Determine the (X, Y) coordinate at the center of the cell enclosing the given text.  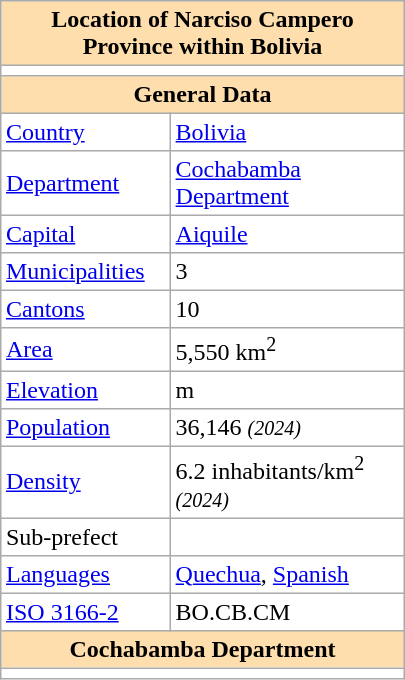
Bolivia (287, 132)
Department (86, 183)
3 (287, 272)
ISO 3166-2 (86, 612)
General Data (203, 95)
BO.CB.CM (287, 612)
Sub-prefect (86, 537)
Cantons (86, 309)
10 (287, 309)
Area (86, 350)
Location of Narciso Campero Province within Bolivia (203, 33)
Municipalities (86, 272)
Languages (86, 574)
6.2 inhabitants/km2 (2024) (287, 482)
Country (86, 132)
Density (86, 482)
Elevation (86, 391)
5,550 km2 (287, 350)
36,146 (2024) (287, 428)
m (287, 391)
Aiquile (287, 234)
Capital (86, 234)
Quechua, Spanish (287, 574)
Population (86, 428)
